Output the [x, y] coordinate of the center of the cell containing the given text.  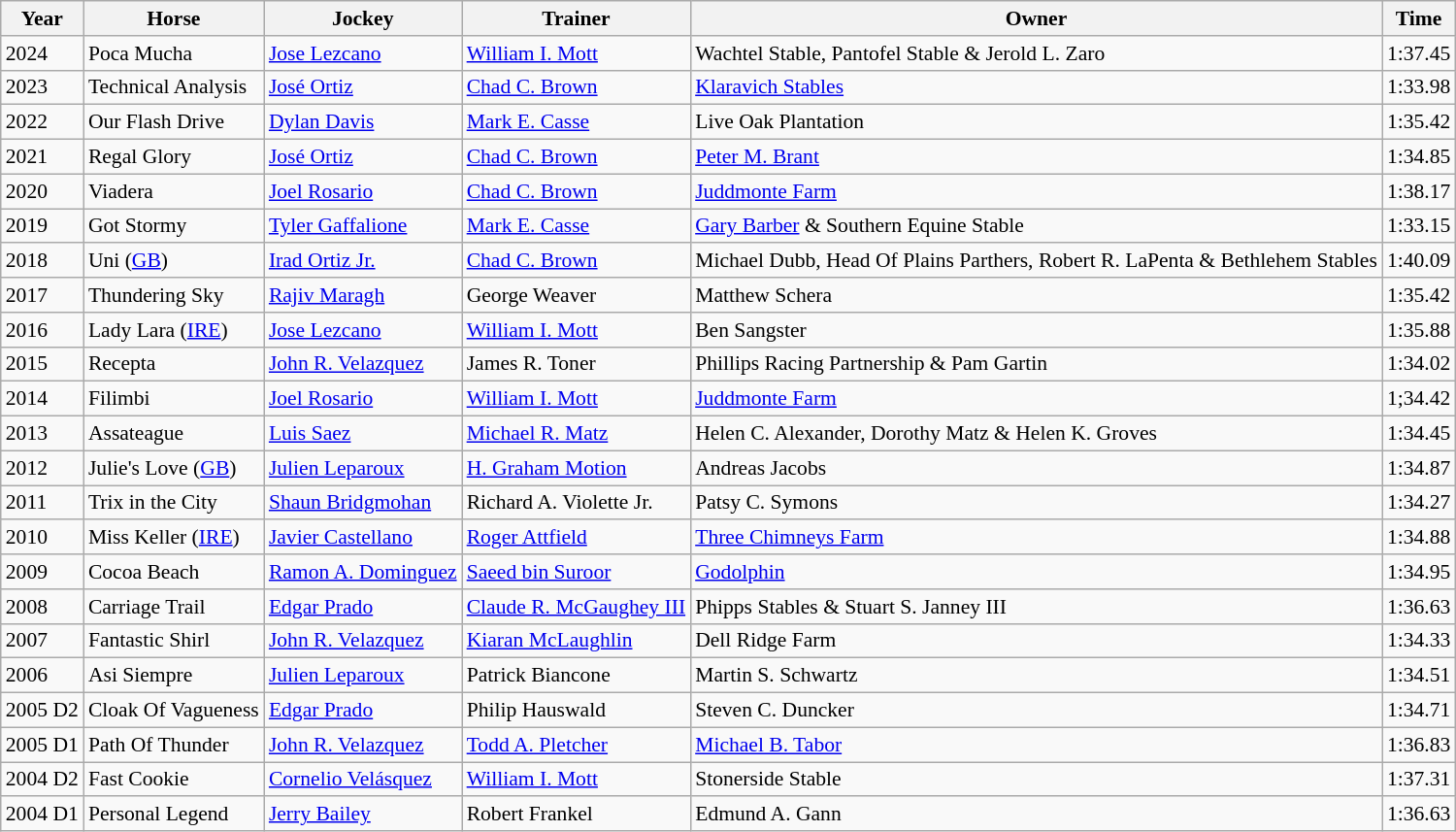
Rajiv Maragh [363, 295]
1:34.87 [1419, 468]
Owner [1037, 18]
Martin S. Schwartz [1037, 676]
2019 [43, 226]
1:40.09 [1419, 261]
2013 [43, 434]
George Weaver [577, 295]
Viadera [174, 191]
Dylan Davis [363, 122]
2010 [43, 538]
Roger Attfield [577, 538]
Jockey [363, 18]
1:34.02 [1419, 364]
Live Oak Plantation [1037, 122]
Jerry Bailey [363, 815]
Cornelio Velásquez [363, 780]
Trix in the City [174, 503]
Helen C. Alexander, Dorothy Matz & Helen K. Groves [1037, 434]
Technical Analysis [174, 87]
Edmund A. Gann [1037, 815]
2011 [43, 503]
Phillips Racing Partnership & Pam Gartin [1037, 364]
Michael R. Matz [577, 434]
2012 [43, 468]
2024 [43, 53]
Cloak Of Vagueness [174, 711]
Michael B. Tabor [1037, 745]
Peter M. Brant [1037, 157]
Patrick Biancone [577, 676]
Carriage Trail [174, 607]
Time [1419, 18]
Three Chimneys Farm [1037, 538]
Gary Barber & Southern Equine Stable [1037, 226]
Cocoa Beach [174, 572]
2016 [43, 330]
Filimbi [174, 399]
2006 [43, 676]
2015 [43, 364]
2004 D2 [43, 780]
2009 [43, 572]
Saeed bin Suroor [577, 572]
2005 D2 [43, 711]
2022 [43, 122]
Richard A. Violette Jr. [577, 503]
2014 [43, 399]
Fast Cookie [174, 780]
1:34.71 [1419, 711]
H. Graham Motion [577, 468]
Regal Glory [174, 157]
2017 [43, 295]
Shaun Bridgmohan [363, 503]
2007 [43, 641]
Our Flash Drive [174, 122]
Stonerside Stable [1037, 780]
Ben Sangster [1037, 330]
Lady Lara (IRE) [174, 330]
1:35.88 [1419, 330]
2004 D1 [43, 815]
Path Of Thunder [174, 745]
2023 [43, 87]
2018 [43, 261]
Assateague [174, 434]
Ramon A. Dominguez [363, 572]
Miss Keller (IRE) [174, 538]
1:33.15 [1419, 226]
Andreas Jacobs [1037, 468]
2005 D1 [43, 745]
Irad Ortiz Jr. [363, 261]
Patsy C. Symons [1037, 503]
Luis Saez [363, 434]
Got Stormy [174, 226]
Klaravich Stables [1037, 87]
2008 [43, 607]
Philip Hauswald [577, 711]
1:34.45 [1419, 434]
Fantastic Shirl [174, 641]
1:38.17 [1419, 191]
Michael Dubb, Head Of Plains Parthers, Robert R. LaPenta & Bethlehem Stables [1037, 261]
James R. Toner [577, 364]
Asi Siempre [174, 676]
Year [43, 18]
Steven C. Duncker [1037, 711]
Phipps Stables & Stuart S. Janney III [1037, 607]
Claude R. McGaughey III [577, 607]
1:34.85 [1419, 157]
Matthew Schera [1037, 295]
Uni (GB) [174, 261]
Tyler Gaffalione [363, 226]
Javier Castellano [363, 538]
1:34.27 [1419, 503]
Thundering Sky [174, 295]
1:34.51 [1419, 676]
1:34.88 [1419, 538]
Dell Ridge Farm [1037, 641]
2021 [43, 157]
Poca Mucha [174, 53]
Kiaran McLaughlin [577, 641]
Todd A. Pletcher [577, 745]
1:37.31 [1419, 780]
Horse [174, 18]
2020 [43, 191]
Personal Legend [174, 815]
1:34.95 [1419, 572]
Julie's Love (GB) [174, 468]
1:37.45 [1419, 53]
1;34.42 [1419, 399]
Trainer [577, 18]
Godolphin [1037, 572]
Robert Frankel [577, 815]
Recepta [174, 364]
1:36.83 [1419, 745]
1:33.98 [1419, 87]
Wachtel Stable, Pantofel Stable & Jerold L. Zaro [1037, 53]
1:34.33 [1419, 641]
